Return the (x, y) coordinate for the center point of the cell that contains the specified text.  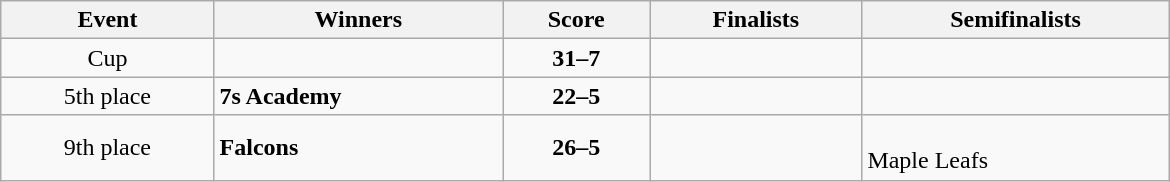
Falcons (358, 148)
Score (576, 20)
Event (108, 20)
9th place (108, 148)
Semifinalists (1016, 20)
22–5 (576, 96)
5th place (108, 96)
Finalists (756, 20)
26–5 (576, 148)
Cup (108, 58)
31–7 (576, 58)
Maple Leafs (1016, 148)
7s Academy (358, 96)
Winners (358, 20)
